Scan for the cell matching the given text and deliver its (X, Y) coordinate at center. 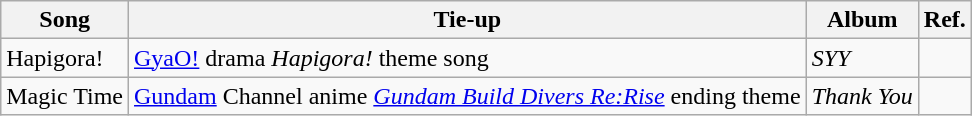
Thank You (862, 96)
Gundam Channel anime Gundam Build Divers Re:Rise ending theme (468, 96)
Tie-up (468, 20)
SYY (862, 58)
Album (862, 20)
Song (65, 20)
Magic Time (65, 96)
Hapigora! (65, 58)
Ref. (944, 20)
GyaO! drama Hapigora! theme song (468, 58)
